Detect which cell encompasses the target text, then output its [x, y] center coordinate. 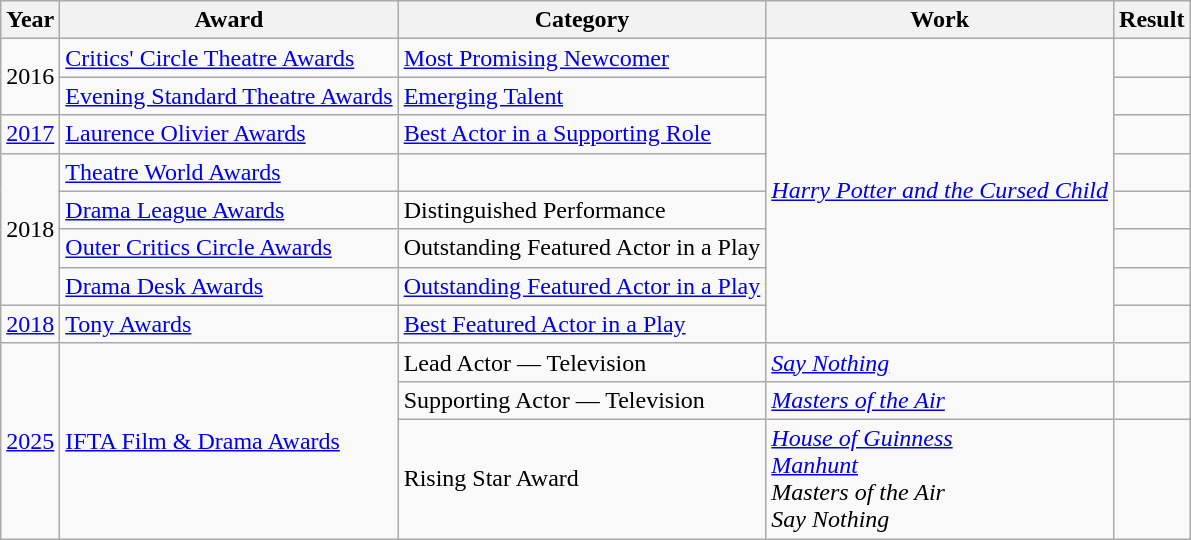
2025 [30, 440]
2016 [30, 77]
Say Nothing [940, 362]
Evening Standard Theatre Awards [229, 96]
Result [1152, 20]
Outer Critics Circle Awards [229, 248]
IFTA Film & Drama Awards [229, 440]
Drama League Awards [229, 210]
Critics' Circle Theatre Awards [229, 58]
Lead Actor — Television [582, 362]
Theatre World Awards [229, 172]
Award [229, 20]
Masters of the Air [940, 400]
Distinguished Performance [582, 210]
2017 [30, 134]
Laurence Olivier Awards [229, 134]
Emerging Talent [582, 96]
House of GuinnessManhuntMasters of the AirSay Nothing [940, 478]
Best Featured Actor in a Play [582, 324]
Work [940, 20]
Best Actor in a Supporting Role [582, 134]
Supporting Actor — Television [582, 400]
Rising Star Award [582, 478]
Category [582, 20]
Tony Awards [229, 324]
Harry Potter and the Cursed Child [940, 191]
Most Promising Newcomer [582, 58]
Year [30, 20]
Drama Desk Awards [229, 286]
